Output the (x, y) coordinate of the center of the cell containing the given text.  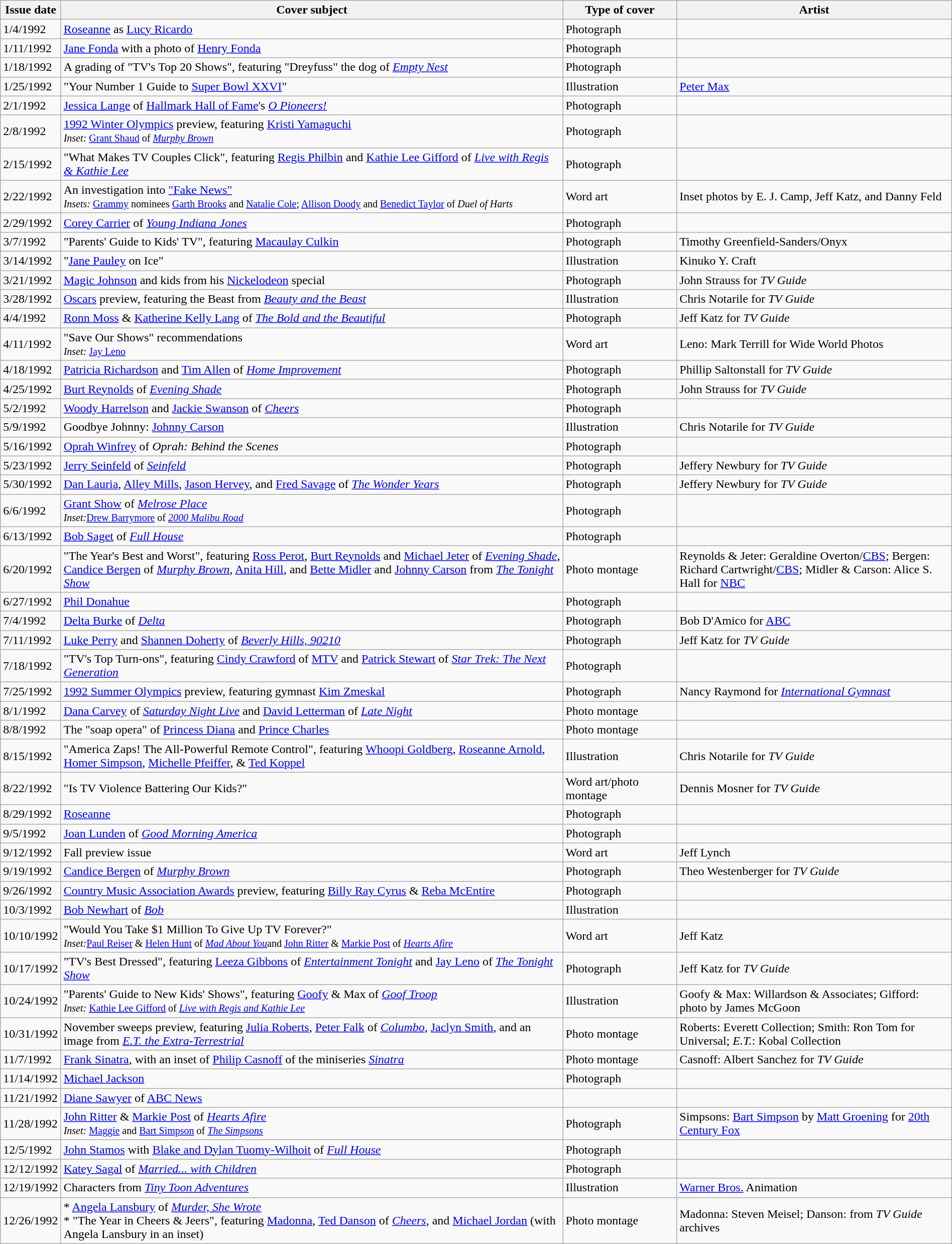
10/3/1992 (31, 910)
5/23/1992 (31, 465)
Issue date (31, 10)
9/12/1992 (31, 852)
Bob Saget of Full House (312, 536)
1/11/1992 (31, 48)
1992 Winter Olympics preview, featuring Kristi YamaguchiInset: Grant Shaud of Murphy Brown (312, 132)
7/25/1992 (31, 692)
6/13/1992 (31, 536)
"What Makes TV Couples Click", featuring Regis Philbin and Kathie Lee Gifford of Live with Regis & Kathie Lee (312, 164)
Dana Carvey of Saturday Night Live and David Letterman of Late Night (312, 711)
6/27/1992 (31, 601)
Simpsons: Bart Simpson by Matt Groening for 20th Century Fox (814, 1124)
Bob D'Amico for ABC (814, 620)
Corey Carrier of Young Indiana Jones (312, 222)
Jerry Seinfeld of Seinfeld (312, 465)
"Save Our Shows" recommendationsInset: Jay Leno (312, 344)
11/28/1992 (31, 1124)
12/12/1992 (31, 1169)
2/22/1992 (31, 197)
Frank Sinatra, with an inset of Philip Casnoff of the miniseries Sinatra (312, 1060)
John Stamos with Blake and Dylan Tuomy-Wilhoit of Full House (312, 1150)
12/19/1992 (31, 1188)
9/19/1992 (31, 872)
11/14/1992 (31, 1079)
2/15/1992 (31, 164)
4/18/1992 (31, 370)
Phillip Saltonstall for TV Guide (814, 370)
Roseanne (312, 814)
Patricia Richardson and Tim Allen of Home Improvement (312, 370)
Fall preview issue (312, 852)
Word art/photo montage (620, 788)
Jessica Lange of Hallmark Hall of Fame's O Pioneers! (312, 105)
Burt Reynolds of Evening Shade (312, 389)
Goodbye Johnny: Johnny Carson (312, 427)
6/20/1992 (31, 569)
"Would You Take $1 Million To Give Up TV Forever?"Inset:Paul Reiser & Helen Hunt of Mad About Youand John Ritter & Markie Post of Hearts Afire (312, 936)
1992 Summer Olympics preview, featuring gymnast Kim Zmeskal (312, 692)
2/29/1992 (31, 222)
Goofy & Max: Willardson & Associates; Gifford: photo by James McGoon (814, 1001)
3/14/1992 (31, 261)
10/17/1992 (31, 968)
Cover subject (312, 10)
"America Zaps! The All-Powerful Remote Control", featuring Whoopi Goldberg, Roseanne Arnold, Homer Simpson, Michelle Pfeiffer, & Ted Koppel (312, 756)
Madonna: Steven Meisel; Danson: from TV Guide archives (814, 1220)
November sweeps preview, featuring Julia Roberts, Peter Falk of Columbo, Jaclyn Smith, and an image from E.T. the Extra-Terrestrial (312, 1033)
7/4/1992 (31, 620)
5/30/1992 (31, 484)
"TV's Best Dressed", featuring Leeza Gibbons of Entertainment Tonight and Jay Leno of The Tonight Show (312, 968)
Warner Bros. Animation (814, 1188)
9/26/1992 (31, 891)
Roberts: Everett Collection; Smith: Ron Tom for Universal; E.T.: Kobal Collection (814, 1033)
8/8/1992 (31, 730)
7/11/1992 (31, 640)
Type of cover (620, 10)
Katey Sagal of Married... with Children (312, 1169)
"Is TV Violence Battering Our Kids?" (312, 788)
Jane Fonda with a photo of Henry Fonda (312, 48)
"TV's Top Turn-ons", featuring Cindy Crawford of MTV and Patrick Stewart of Star Trek: The Next Generation (312, 666)
Nancy Raymond for International Gymnast (814, 692)
Timothy Greenfield-Sanders/Onyx (814, 241)
3/21/1992 (31, 280)
11/7/1992 (31, 1060)
3/28/1992 (31, 299)
2/8/1992 (31, 132)
8/1/1992 (31, 711)
Woody Harrelson and Jackie Swanson of Cheers (312, 408)
Candice Bergen of Murphy Brown (312, 872)
Inset photos by E. J. Camp, Jeff Katz, and Danny Feld (814, 197)
Peter Max (814, 86)
"Parents' Guide to New Kids' Shows", featuring Goofy & Max of Goof TroopInset: Kathie Lee Gifford of Live with Regis and Kathie Lee (312, 1001)
Oprah Winfrey of Oprah: Behind the Scenes (312, 446)
Phil Donahue (312, 601)
"Jane Pauley on Ice" (312, 261)
Leno: Mark Terrill for Wide World Photos (814, 344)
9/5/1992 (31, 833)
Magic Johnson and kids from his Nickelodeon special (312, 280)
8/22/1992 (31, 788)
The "soap opera" of Princess Diana and Prince Charles (312, 730)
Country Music Association Awards preview, featuring Billy Ray Cyrus & Reba McEntire (312, 891)
John Ritter & Markie Post of Hearts AfireInset: Maggie and Bart Simpson of The Simpsons (312, 1124)
Joan Lunden of Good Morning America (312, 833)
5/9/1992 (31, 427)
Jeff Katz (814, 936)
Roseanne as Lucy Ricardo (312, 29)
2/1/1992 (31, 105)
An investigation into "Fake News"Insets: Grammy nominees Garth Brooks and Natalie Cole; Allison Doody and Benedict Taylor of Duel of Harts (312, 197)
Dan Lauria, Alley Mills, Jason Hervey, and Fred Savage of The Wonder Years (312, 484)
6/6/1992 (31, 510)
Jeff Lynch (814, 852)
1/18/1992 (31, 67)
10/10/1992 (31, 936)
Casnoff: Albert Sanchez for TV Guide (814, 1060)
5/16/1992 (31, 446)
Michael Jackson (312, 1079)
12/5/1992 (31, 1150)
Oscars preview, featuring the Beast from Beauty and the Beast (312, 299)
Characters from Tiny Toon Adventures (312, 1188)
8/15/1992 (31, 756)
Grant Show of Melrose PlaceInset:Drew Barrymore of 2000 Malibu Road (312, 510)
11/21/1992 (31, 1098)
"Your Number 1 Guide to Super Bowl XXVI" (312, 86)
Delta Burke of Delta (312, 620)
8/29/1992 (31, 814)
7/18/1992 (31, 666)
Dennis Mosner for TV Guide (814, 788)
1/25/1992 (31, 86)
5/2/1992 (31, 408)
Theo Westenberger for TV Guide (814, 872)
Ronn Moss & Katherine Kelly Lang of The Bold and the Beautiful (312, 318)
4/4/1992 (31, 318)
"Parents' Guide to Kids' TV", featuring Macaulay Culkin (312, 241)
Kinuko Y. Craft (814, 261)
4/25/1992 (31, 389)
A grading of "TV's Top 20 Shows", featuring "Dreyfuss" the dog of Empty Nest (312, 67)
3/7/1992 (31, 241)
Artist (814, 10)
10/31/1992 (31, 1033)
Bob Newhart of Bob (312, 910)
Diane Sawyer of ABC News (312, 1098)
4/11/1992 (31, 344)
10/24/1992 (31, 1001)
Luke Perry and Shannen Doherty of Beverly Hills, 90210 (312, 640)
1/4/1992 (31, 29)
Reynolds & Jeter: Geraldine Overton/CBS; Bergen: Richard Cartwright/CBS; Midler & Carson: Alice S. Hall for NBC (814, 569)
12/26/1992 (31, 1220)
